Locate the cell with the specified text and output its [x, y] center coordinate. 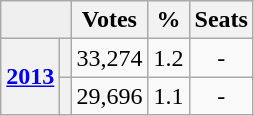
Votes [110, 20]
Seats [221, 20]
33,274 [110, 58]
1.1 [168, 96]
29,696 [110, 96]
2013 [30, 77]
1.2 [168, 58]
% [168, 20]
